Output the (x, y) coordinate of the center of the cell containing the given text.  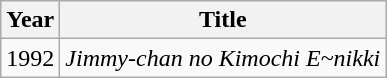
Title (223, 20)
1992 (30, 58)
Jimmy-chan no Kimochi E~nikki (223, 58)
Year (30, 20)
